Search for the cell housing the specified text and yield its [X, Y] center coordinate. 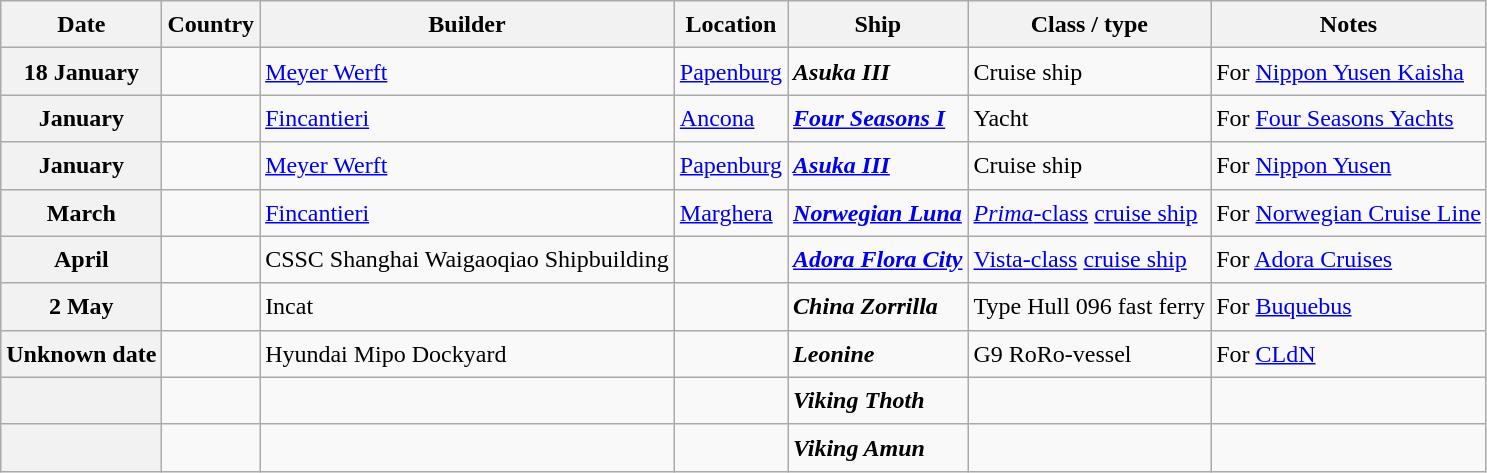
For Nippon Yusen Kaisha [1349, 72]
Adora Flora City [878, 260]
Builder [468, 24]
For Norwegian Cruise Line [1349, 212]
Country [211, 24]
April [82, 260]
For Adora Cruises [1349, 260]
China Zorrilla [878, 306]
Four Seasons I [878, 118]
Prima-class cruise ship [1090, 212]
Date [82, 24]
Class / type [1090, 24]
Unknown date [82, 354]
2 May [82, 306]
G9 RoRo-vessel [1090, 354]
March [82, 212]
Notes [1349, 24]
Viking Thoth [878, 400]
Viking Amun [878, 448]
Vista-class cruise ship [1090, 260]
Location [730, 24]
Leonine [878, 354]
Incat [468, 306]
For Buquebus [1349, 306]
For CLdN [1349, 354]
Ancona [730, 118]
Type Hull 096 fast ferry [1090, 306]
For Nippon Yusen [1349, 166]
18 January [82, 72]
For Four Seasons Yachts [1349, 118]
Norwegian Luna [878, 212]
CSSC Shanghai Waigaoqiao Shipbuilding [468, 260]
Ship [878, 24]
Yacht [1090, 118]
Hyundai Mipo Dockyard [468, 354]
Marghera [730, 212]
